For the text-containing cell, return its midpoint in (X, Y) coordinate format. 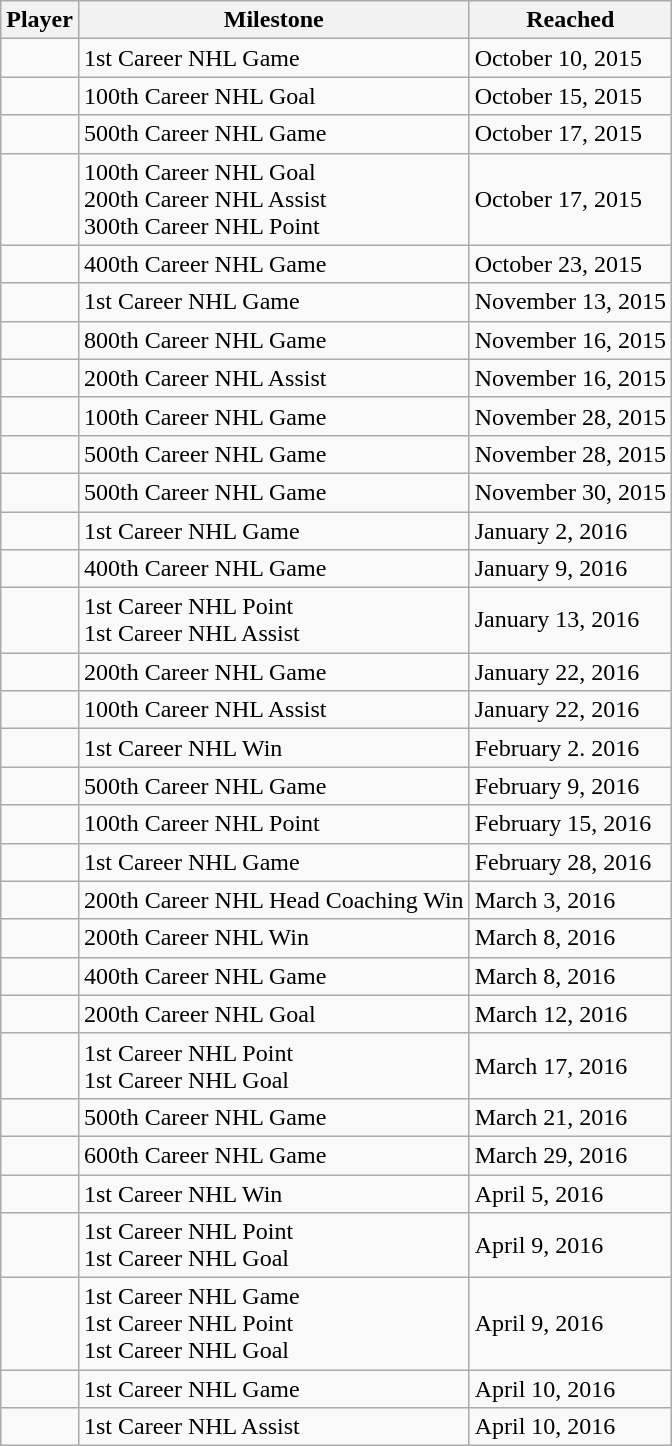
200th Career NHL Game (274, 672)
March 3, 2016 (570, 900)
January 9, 2016 (570, 569)
1st Career NHL Game1st Career NHL Point1st Career NHL Goal (274, 1324)
Milestone (274, 20)
February 15, 2016 (570, 824)
March 29, 2016 (570, 1155)
100th Career NHL Game (274, 416)
March 12, 2016 (570, 1014)
200th Career NHL Win (274, 938)
February 28, 2016 (570, 862)
100th Career NHL Goal200th Career NHL Assist300th Career NHL Point (274, 199)
100th Career NHL Point (274, 824)
600th Career NHL Game (274, 1155)
March 17, 2016 (570, 1066)
February 2. 2016 (570, 748)
January 2, 2016 (570, 531)
October 15, 2015 (570, 96)
1st Career NHL Point1st Career NHL Assist (274, 620)
200th Career NHL Assist (274, 378)
100th Career NHL Goal (274, 96)
Player (40, 20)
January 13, 2016 (570, 620)
100th Career NHL Assist (274, 710)
1st Career NHL Assist (274, 1427)
800th Career NHL Game (274, 340)
February 9, 2016 (570, 786)
November 30, 2015 (570, 492)
Reached (570, 20)
April 5, 2016 (570, 1193)
October 10, 2015 (570, 58)
October 23, 2015 (570, 264)
March 21, 2016 (570, 1117)
200th Career NHL Goal (274, 1014)
November 13, 2015 (570, 302)
200th Career NHL Head Coaching Win (274, 900)
